Output the [X, Y] coordinate of the center of the cell containing the given text.  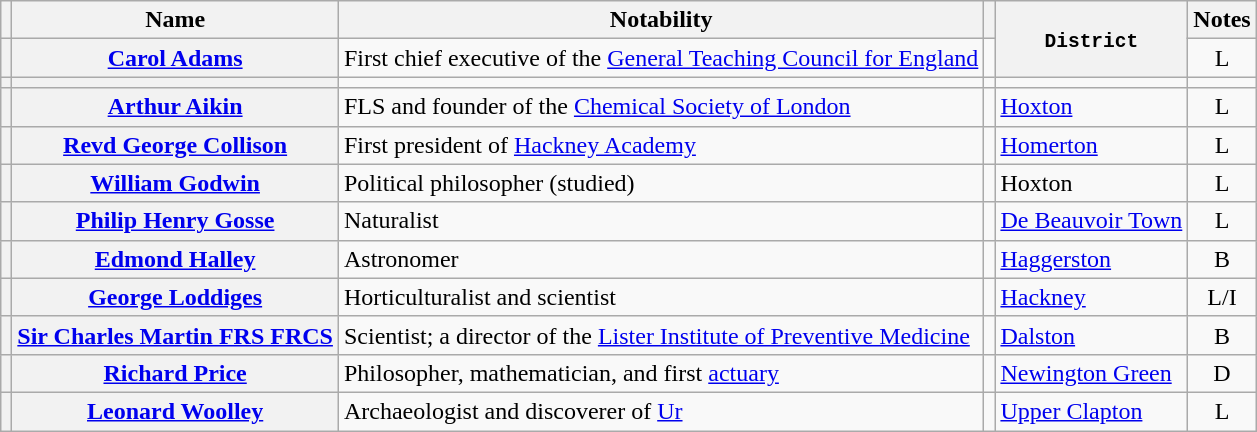
Upper Clapton [1092, 411]
William Godwin [176, 183]
FLS and founder of the Chemical Society of London [660, 107]
Philosopher, mathematician, and first actuary [660, 373]
Scientist; a director of the Lister Institute of Preventive Medicine [660, 335]
Dalston [1092, 335]
Astronomer [660, 259]
Philip Henry Gosse [176, 221]
Homerton [1092, 145]
Arthur Aikin [176, 107]
Haggerston [1092, 259]
Hackney [1092, 297]
Revd George Collison [176, 145]
First chief executive of the General Teaching Council for England [660, 58]
De Beauvoir Town [1092, 221]
Notability [660, 20]
Sir Charles Martin FRS FRCS [176, 335]
Name [176, 20]
First president of Hackney Academy [660, 145]
Edmond Halley [176, 259]
Naturalist [660, 221]
George Loddiges [176, 297]
Horticulturalist and scientist [660, 297]
Richard Price [176, 373]
District [1092, 39]
Notes [1222, 20]
Archaeologist and discoverer of Ur [660, 411]
D [1222, 373]
Newington Green [1092, 373]
Carol Adams [176, 58]
L/I [1222, 297]
Political philosopher (studied) [660, 183]
Leonard Woolley [176, 411]
